Locate the cell with the specified text and output its (X, Y) center coordinate. 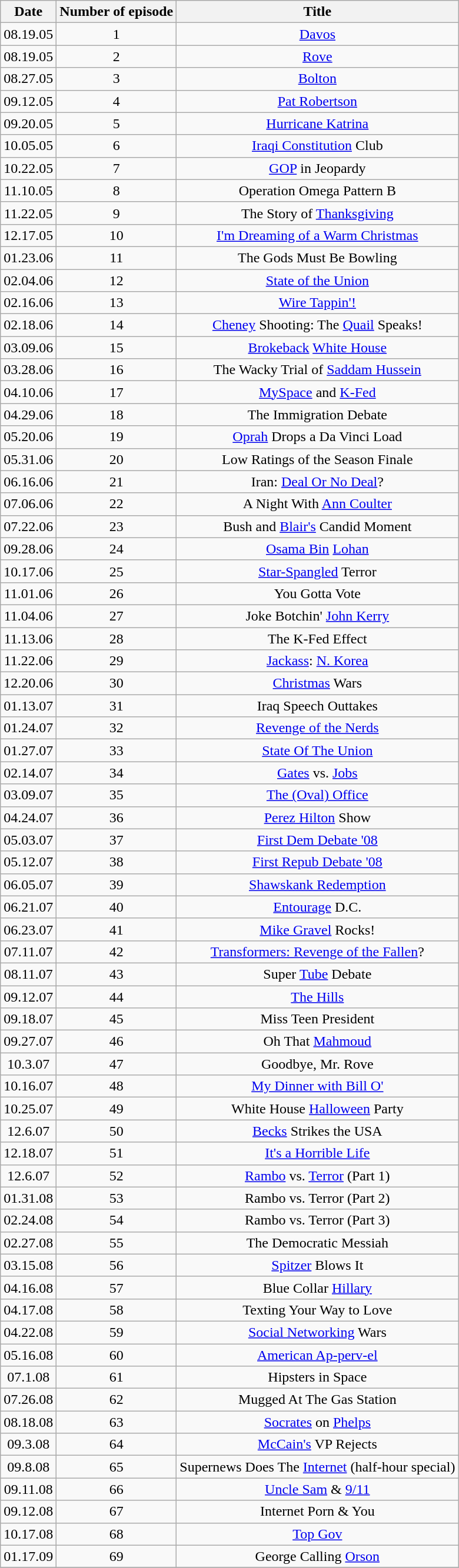
05.16.08 (28, 1355)
07.06.06 (28, 504)
09.18.07 (28, 1019)
Texting Your Way to Love (318, 1310)
01.27.07 (28, 750)
09.20.05 (28, 124)
32 (117, 728)
Wire Tappin'! (318, 303)
Hipsters in Space (318, 1377)
12.20.06 (28, 683)
Oh That Mahmoud (318, 1042)
Blue Collar Hillary (318, 1287)
12.18.07 (28, 1153)
Number of episode (117, 12)
Iraqi Constitution Club (318, 146)
Rambo vs. Terror (Part 2) (318, 1198)
06.16.06 (28, 482)
Perez Hilton Show (318, 818)
09.28.06 (28, 549)
Shawskank Redemption (318, 885)
Pat Robertson (318, 101)
56 (117, 1265)
Cheney Shooting: The Quail Speaks! (318, 325)
Jackass: N. Korea (318, 661)
09.12.07 (28, 997)
17 (117, 392)
07.26.08 (28, 1400)
04.17.08 (28, 1310)
07.1.08 (28, 1377)
02.18.06 (28, 325)
Transformers: Revenge of the Fallen? (318, 952)
Joke Botchin' John Kerry (318, 616)
39 (117, 885)
06.23.07 (28, 929)
Rambo vs. Terror (Part 1) (318, 1176)
12.17.05 (28, 235)
Goodbye, Mr. Rove (318, 1064)
14 (117, 325)
21 (117, 482)
Osama Bin Lohan (318, 549)
44 (117, 997)
Davos (318, 34)
9 (117, 213)
01.17.09 (28, 1556)
64 (117, 1444)
26 (117, 593)
Hurricane Katrina (318, 124)
Star-Spangled Terror (318, 571)
First Dem Debate '08 (318, 840)
28 (117, 638)
Entourage D.C. (318, 907)
01.23.06 (28, 258)
65 (117, 1467)
07.22.06 (28, 526)
4 (117, 101)
41 (117, 929)
24 (117, 549)
1 (117, 34)
Supernews Does The Internet (half-hour special) (318, 1467)
White House Halloween Party (318, 1109)
11 (117, 258)
11.10.05 (28, 191)
09.8.08 (28, 1467)
52 (117, 1176)
33 (117, 750)
19 (117, 437)
Uncle Sam & 9/11 (318, 1489)
Socrates on Phelps (318, 1422)
50 (117, 1131)
The Democratic Messiah (318, 1243)
11.22.05 (28, 213)
18 (117, 415)
7 (117, 168)
53 (117, 1198)
16 (117, 370)
42 (117, 952)
27 (117, 616)
06.21.07 (28, 907)
The (Oval) Office (318, 795)
Date (28, 12)
McCain's VP Rejects (318, 1444)
03.09.07 (28, 795)
08.11.07 (28, 974)
Title (318, 12)
Mugged At The Gas Station (318, 1400)
Operation Omega Pattern B (318, 191)
05.12.07 (28, 862)
Christmas Wars (318, 683)
55 (117, 1243)
You Gotta Vote (318, 593)
45 (117, 1019)
10.17.08 (28, 1534)
State Of The Union (318, 750)
Gates vs. Jobs (318, 773)
09.11.08 (28, 1489)
11.13.06 (28, 638)
67 (117, 1512)
04.16.08 (28, 1287)
63 (117, 1422)
20 (117, 459)
62 (117, 1400)
10.05.05 (28, 146)
I'm Dreaming of a Warm Christmas (318, 235)
48 (117, 1086)
04.10.06 (28, 392)
Bush and Blair's Candid Moment (318, 526)
54 (117, 1220)
37 (117, 840)
68 (117, 1534)
05.31.06 (28, 459)
02.27.08 (28, 1243)
Bolton (318, 79)
Spitzer Blows It (318, 1265)
The Story of Thanksgiving (318, 213)
10.16.07 (28, 1086)
Iran: Deal Or No Deal? (318, 482)
Mike Gravel Rocks! (318, 929)
02.04.06 (28, 281)
8 (117, 191)
The Gods Must Be Bowling (318, 258)
09.27.07 (28, 1042)
Internet Porn & You (318, 1512)
61 (117, 1377)
George Calling Orson (318, 1556)
07.11.07 (28, 952)
09.3.08 (28, 1444)
05.03.07 (28, 840)
31 (117, 706)
38 (117, 862)
66 (117, 1489)
49 (117, 1109)
12 (117, 281)
First Repub Debate '08 (318, 862)
2 (117, 56)
03.15.08 (28, 1265)
Becks Strikes the USA (318, 1131)
MySpace and K-Fed (318, 392)
02.14.07 (28, 773)
04.29.06 (28, 415)
American Ap-perv-el (318, 1355)
08.18.08 (28, 1422)
02.24.08 (28, 1220)
40 (117, 907)
57 (117, 1287)
Rambo vs. Terror (Part 3) (318, 1220)
11.04.06 (28, 616)
5 (117, 124)
51 (117, 1153)
10 (117, 235)
46 (117, 1042)
22 (117, 504)
03.09.06 (28, 348)
59 (117, 1332)
Miss Teen President (318, 1019)
69 (117, 1556)
23 (117, 526)
09.12.08 (28, 1512)
15 (117, 348)
02.16.06 (28, 303)
Oprah Drops a Da Vinci Load (318, 437)
58 (117, 1310)
09.12.05 (28, 101)
Brokeback White House (318, 348)
01.13.07 (28, 706)
11.22.06 (28, 661)
It's a Horrible Life (318, 1153)
04.24.07 (28, 818)
06.05.07 (28, 885)
04.22.08 (28, 1332)
Super Tube Debate (318, 974)
13 (117, 303)
30 (117, 683)
11.01.06 (28, 593)
A Night With Ann Coulter (318, 504)
25 (117, 571)
03.28.06 (28, 370)
The Wacky Trial of Saddam Hussein (318, 370)
10.25.07 (28, 1109)
State of the Union (318, 281)
36 (117, 818)
My Dinner with Bill O' (318, 1086)
35 (117, 795)
10.17.06 (28, 571)
Low Ratings of the Season Finale (318, 459)
10.3.07 (28, 1064)
08.27.05 (28, 79)
05.20.06 (28, 437)
43 (117, 974)
34 (117, 773)
6 (117, 146)
10.22.05 (28, 168)
Social Networking Wars (318, 1332)
Revenge of the Nerds (318, 728)
3 (117, 79)
GOP in Jeopardy (318, 168)
47 (117, 1064)
The Immigration Debate (318, 415)
Iraq Speech Outtakes (318, 706)
The Hills (318, 997)
29 (117, 661)
60 (117, 1355)
Top Gov (318, 1534)
01.31.08 (28, 1198)
The K-Fed Effect (318, 638)
Rove (318, 56)
01.24.07 (28, 728)
